Return [x, y] of the center of cell containing provided text 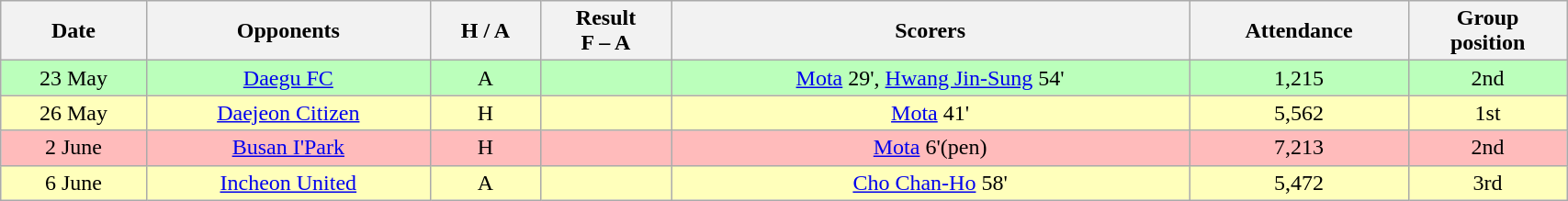
Incheon United [288, 183]
Scorers [931, 31]
1,215 [1299, 78]
2 June [73, 148]
5,562 [1299, 113]
Date [73, 31]
H / A [486, 31]
Attendance [1299, 31]
Mota 41' [931, 113]
Daegu FC [288, 78]
1st [1488, 113]
3rd [1488, 183]
Busan I'Park [288, 148]
23 May [73, 78]
7,213 [1299, 148]
5,472 [1299, 183]
Opponents [288, 31]
Mota 6'(pen) [931, 148]
Groupposition [1488, 31]
Mota 29', Hwang Jin-Sung 54' [931, 78]
26 May [73, 113]
Cho Chan-Ho 58' [931, 183]
Daejeon Citizen [288, 113]
ResultF – A [605, 31]
6 June [73, 183]
